For the text-containing cell, return its midpoint in [x, y] coordinate format. 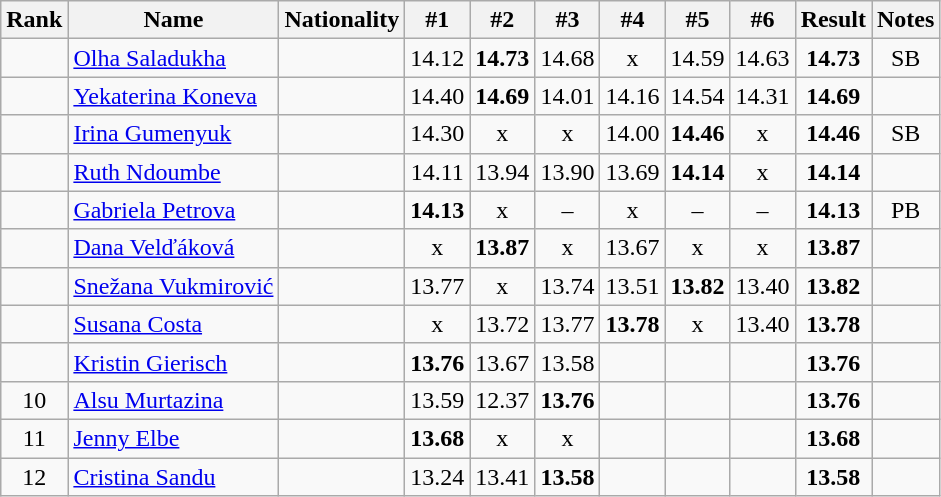
13.74 [568, 286]
10 [34, 400]
13.59 [438, 400]
14.12 [438, 58]
Kristin Gierisch [174, 362]
Alsu Murtazina [174, 400]
Name [174, 20]
14.40 [438, 96]
14.68 [568, 58]
Cristina Sandu [174, 477]
14.00 [632, 134]
Nationality [342, 20]
13.69 [632, 172]
Rank [34, 20]
#6 [762, 20]
13.94 [502, 172]
13.90 [568, 172]
PB [906, 210]
14.63 [762, 58]
#4 [632, 20]
14.16 [632, 96]
Ruth Ndoumbe [174, 172]
Gabriela Petrova [174, 210]
14.01 [568, 96]
Dana Velďáková [174, 248]
Result [833, 20]
13.24 [438, 477]
14.30 [438, 134]
Irina Gumenyuk [174, 134]
#5 [698, 20]
13.72 [502, 324]
#1 [438, 20]
14.59 [698, 58]
12.37 [502, 400]
Olha Saladukha [174, 58]
11 [34, 438]
14.31 [762, 96]
#3 [568, 20]
14.11 [438, 172]
#2 [502, 20]
Yekaterina Koneva [174, 96]
Notes [906, 20]
12 [34, 477]
Jenny Elbe [174, 438]
Susana Costa [174, 324]
13.51 [632, 286]
Snežana Vukmirović [174, 286]
13.41 [502, 477]
14.54 [698, 96]
